Provide the (x, y) coordinate of the cell's center where the given text is located.  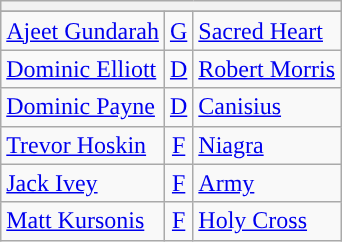
Niagra (267, 145)
Canisius (267, 107)
Dominic Payne (83, 107)
G (178, 31)
Sacred Heart (267, 31)
Trevor Hoskin (83, 145)
Robert Morris (267, 69)
Holy Cross (267, 221)
Ajeet Gundarah (83, 31)
Matt Kursonis (83, 221)
Dominic Elliott (83, 69)
Jack Ivey (83, 183)
Army (267, 183)
